Provide the [X, Y] coordinate of the cell's center where the given text is located.  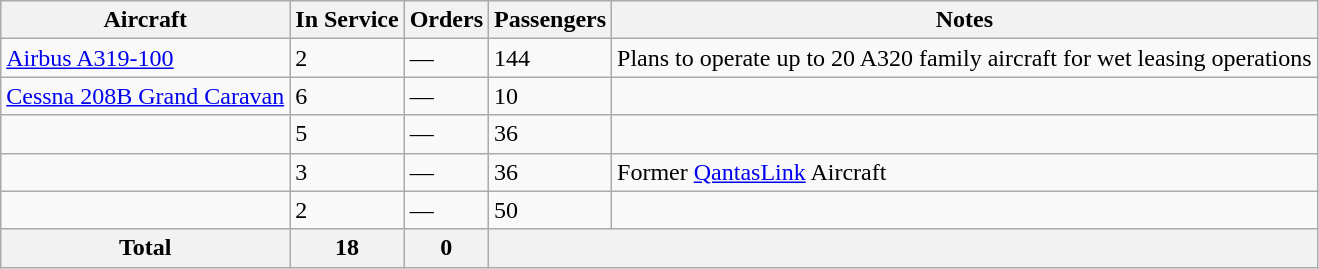
Orders [446, 20]
6 [347, 96]
Airbus A319-100 [146, 58]
Notes [965, 20]
3 [347, 172]
10 [550, 96]
5 [347, 134]
50 [550, 210]
Cessna 208B Grand Caravan [146, 96]
Passengers [550, 20]
144 [550, 58]
Total [146, 248]
18 [347, 248]
Former QantasLink Aircraft [965, 172]
Aircraft [146, 20]
In Service [347, 20]
0 [446, 248]
Plans to operate up to 20 A320 family aircraft for wet leasing operations [965, 58]
